From the cell containing the given text, extract its center point as [x, y] coordinate. 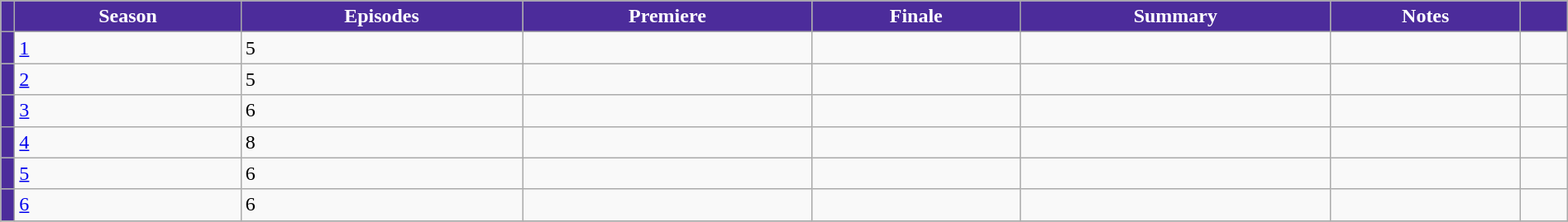
Finale [916, 17]
1 [127, 48]
Season [127, 17]
Episodes [381, 17]
4 [127, 142]
Summary [1175, 17]
2 [127, 79]
3 [127, 111]
8 [381, 142]
Notes [1426, 17]
Premiere [668, 17]
